From the cell containing the given text, extract its center point as [x, y] coordinate. 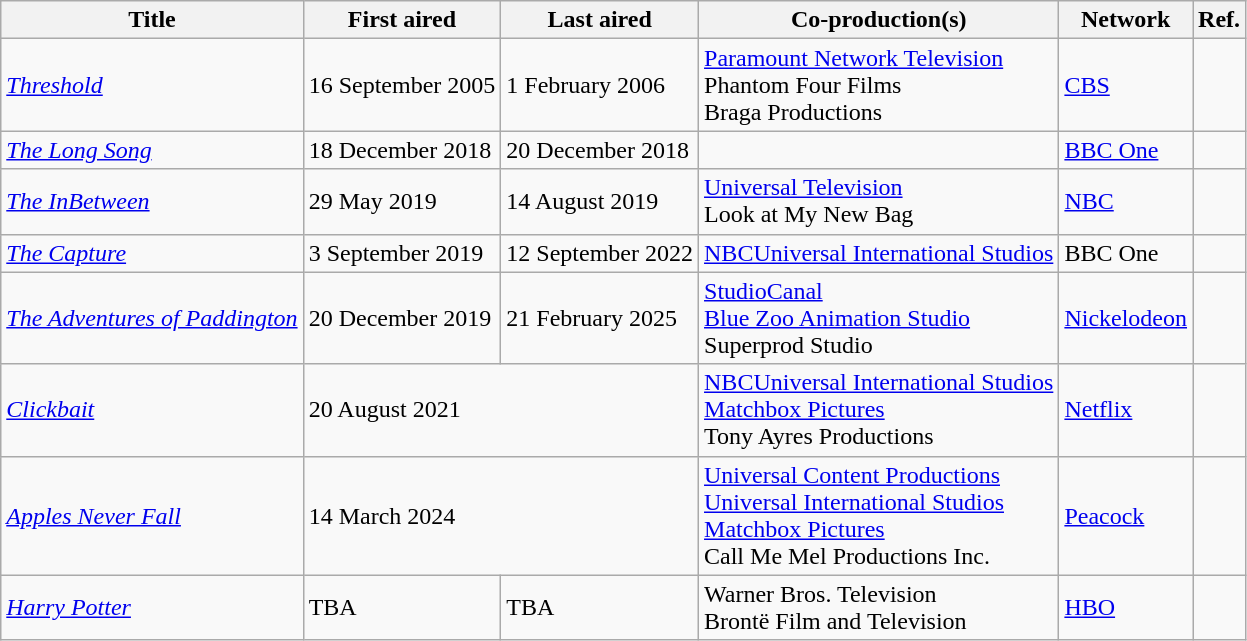
Warner Bros. TelevisionBrontë Film and Television [879, 608]
14 March 2024 [500, 516]
NBCUniversal International StudiosMatchbox PicturesTony Ayres Productions [879, 410]
Universal TelevisionLook at My New Bag [879, 202]
StudioCanalBlue Zoo Animation StudioSuperprod Studio [879, 318]
3 September 2019 [402, 253]
14 August 2019 [600, 202]
The Long Song [152, 150]
Title [152, 20]
29 May 2019 [402, 202]
NBCUniversal International Studios [879, 253]
21 February 2025 [600, 318]
20 December 2018 [600, 150]
Peacock [1126, 516]
20 December 2019 [402, 318]
Harry Potter [152, 608]
16 September 2005 [402, 85]
HBO [1126, 608]
NBC [1126, 202]
Co-production(s) [879, 20]
Netflix [1126, 410]
First aired [402, 20]
The Adventures of Paddington [152, 318]
20 August 2021 [500, 410]
Clickbait [152, 410]
The Capture [152, 253]
Threshold [152, 85]
1 February 2006 [600, 85]
Apples Never Fall [152, 516]
CBS [1126, 85]
Network [1126, 20]
Last aired [600, 20]
Nickelodeon [1126, 318]
12 September 2022 [600, 253]
The InBetween [152, 202]
18 December 2018 [402, 150]
Ref. [1220, 20]
Universal Content ProductionsUniversal International StudiosMatchbox PicturesCall Me Mel Productions Inc. [879, 516]
Paramount Network TelevisionPhantom Four FilmsBraga Productions [879, 85]
